Determine the (x, y) coordinate at the center of the cell enclosing the given text.  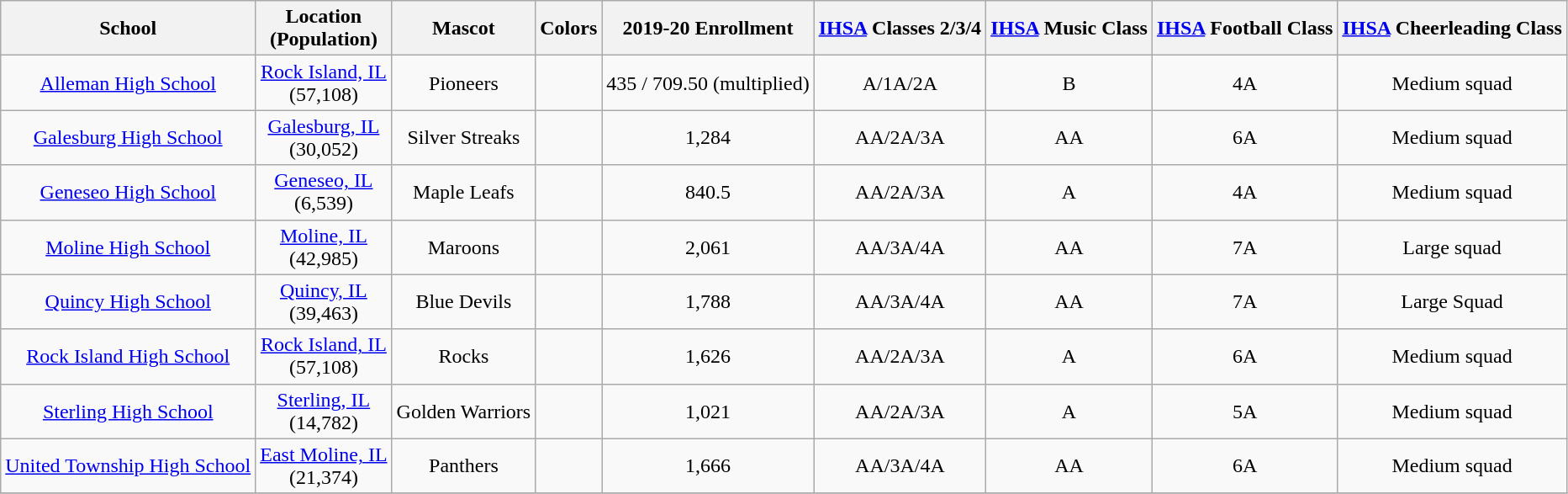
Location(Population) (324, 29)
Pioneers (464, 82)
B (1069, 82)
435 / 709.50 (multiplied) (708, 82)
IHSA Football Class (1244, 29)
1,666 (708, 466)
IHSA Classes 2/3/4 (900, 29)
840.5 (708, 192)
IHSA Music Class (1069, 29)
United Township High School (128, 466)
Mascot (464, 29)
Large squad (1452, 247)
5A (1244, 411)
1,021 (708, 411)
IHSA Cheerleading Class (1452, 29)
Moline, IL(42,985) (324, 247)
Large Squad (1452, 301)
2,061 (708, 247)
Silver Streaks (464, 138)
Rock Island High School (128, 357)
1,284 (708, 138)
Maple Leafs (464, 192)
Maroons (464, 247)
Moline High School (128, 247)
Geneseo High School (128, 192)
Sterling, IL(14,782) (324, 411)
Colors (568, 29)
Geneseo, IL(6,539) (324, 192)
Rocks (464, 357)
Blue Devils (464, 301)
Galesburg High School (128, 138)
Quincy High School (128, 301)
Golden Warriors (464, 411)
2019-20 Enrollment (708, 29)
Sterling High School (128, 411)
Quincy, IL(39,463) (324, 301)
1,626 (708, 357)
1,788 (708, 301)
A/1A/2A (900, 82)
School (128, 29)
Alleman High School (128, 82)
Panthers (464, 466)
East Moline, IL(21,374) (324, 466)
Galesburg, IL(30,052) (324, 138)
